Locate the cell with the specified text and output its (X, Y) center coordinate. 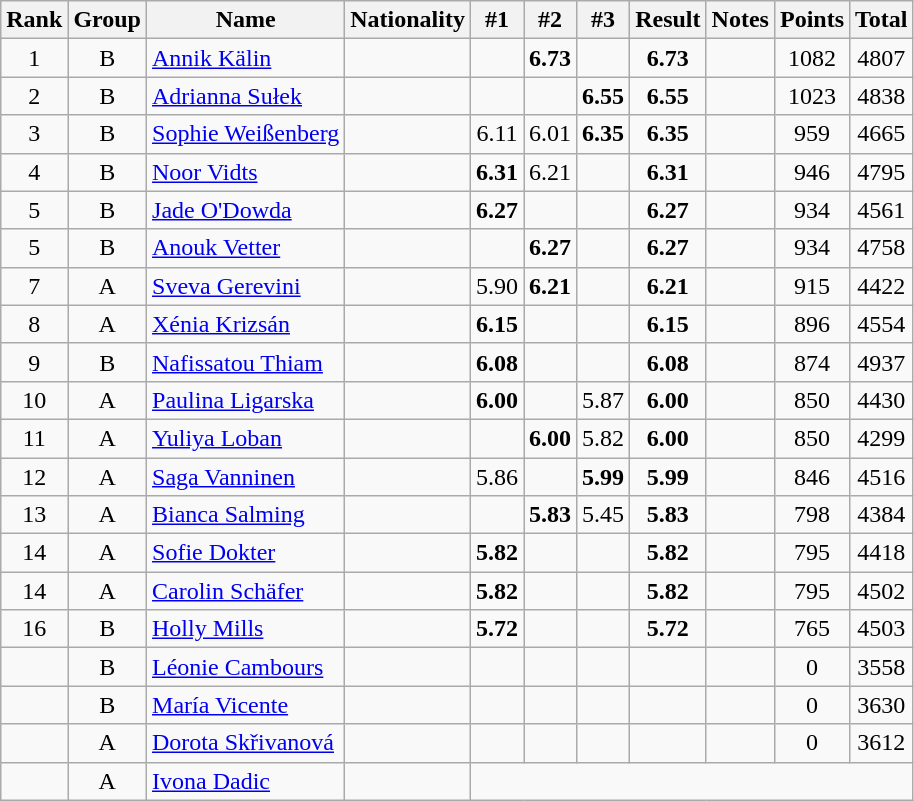
4795 (882, 172)
5.86 (496, 477)
4937 (882, 362)
Yuliya Loban (246, 438)
2 (34, 96)
Saga Vanninen (246, 477)
#1 (496, 20)
4554 (882, 324)
3630 (882, 705)
1082 (812, 58)
Notes (740, 20)
959 (812, 134)
16 (34, 629)
3 (34, 134)
7 (34, 286)
4838 (882, 96)
Sveva Gerevini (246, 286)
5.90 (496, 286)
María Vicente (246, 705)
4502 (882, 591)
#3 (604, 20)
6.01 (550, 134)
874 (812, 362)
4299 (882, 438)
Ivona Dadic (246, 781)
1023 (812, 96)
Jade O'Dowda (246, 210)
4422 (882, 286)
846 (812, 477)
Noor Vidts (246, 172)
4430 (882, 400)
896 (812, 324)
Rank (34, 20)
4665 (882, 134)
#2 (550, 20)
1 (34, 58)
11 (34, 438)
8 (34, 324)
Holly Mills (246, 629)
Dorota Skřivanová (246, 743)
798 (812, 515)
4758 (882, 248)
946 (812, 172)
Paulina Ligarska (246, 400)
13 (34, 515)
10 (34, 400)
4503 (882, 629)
Nafissatou Thiam (246, 362)
Sophie Weißenberg (246, 134)
915 (812, 286)
12 (34, 477)
4384 (882, 515)
Nationality (408, 20)
6.11 (496, 134)
4807 (882, 58)
4561 (882, 210)
3612 (882, 743)
3558 (882, 667)
4 (34, 172)
765 (812, 629)
9 (34, 362)
5.45 (604, 515)
4516 (882, 477)
Bianca Salming (246, 515)
Xénia Krizsán (246, 324)
Result (668, 20)
Léonie Cambours (246, 667)
Annik Kälin (246, 58)
Group (108, 20)
4418 (882, 553)
Total (882, 20)
Sofie Dokter (246, 553)
Adrianna Sułek (246, 96)
5.87 (604, 400)
Points (812, 20)
Carolin Schäfer (246, 591)
Anouk Vetter (246, 248)
Name (246, 20)
